From the cell containing the given text, extract its center point as [x, y] coordinate. 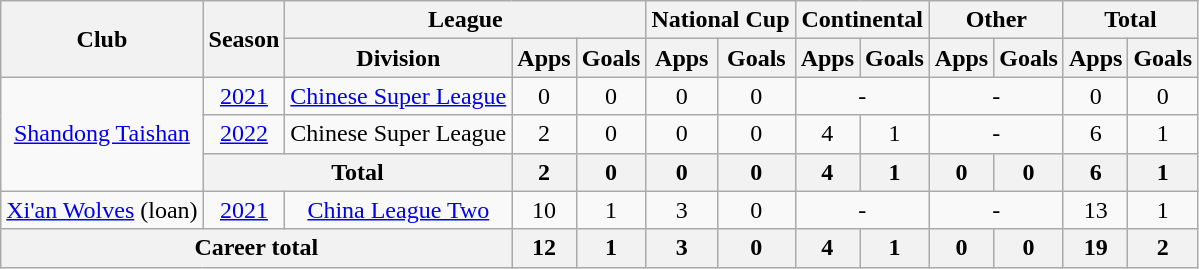
13 [1095, 210]
League [466, 20]
Division [398, 58]
Continental [862, 20]
Shandong Taishan [102, 134]
Career total [256, 248]
12 [544, 248]
Other [996, 20]
19 [1095, 248]
China League Two [398, 210]
Season [244, 39]
10 [544, 210]
National Cup [720, 20]
Club [102, 39]
2022 [244, 134]
Xi'an Wolves (loan) [102, 210]
